Capture the cell that displays the provided text and extract its (X, Y) central coordinate. 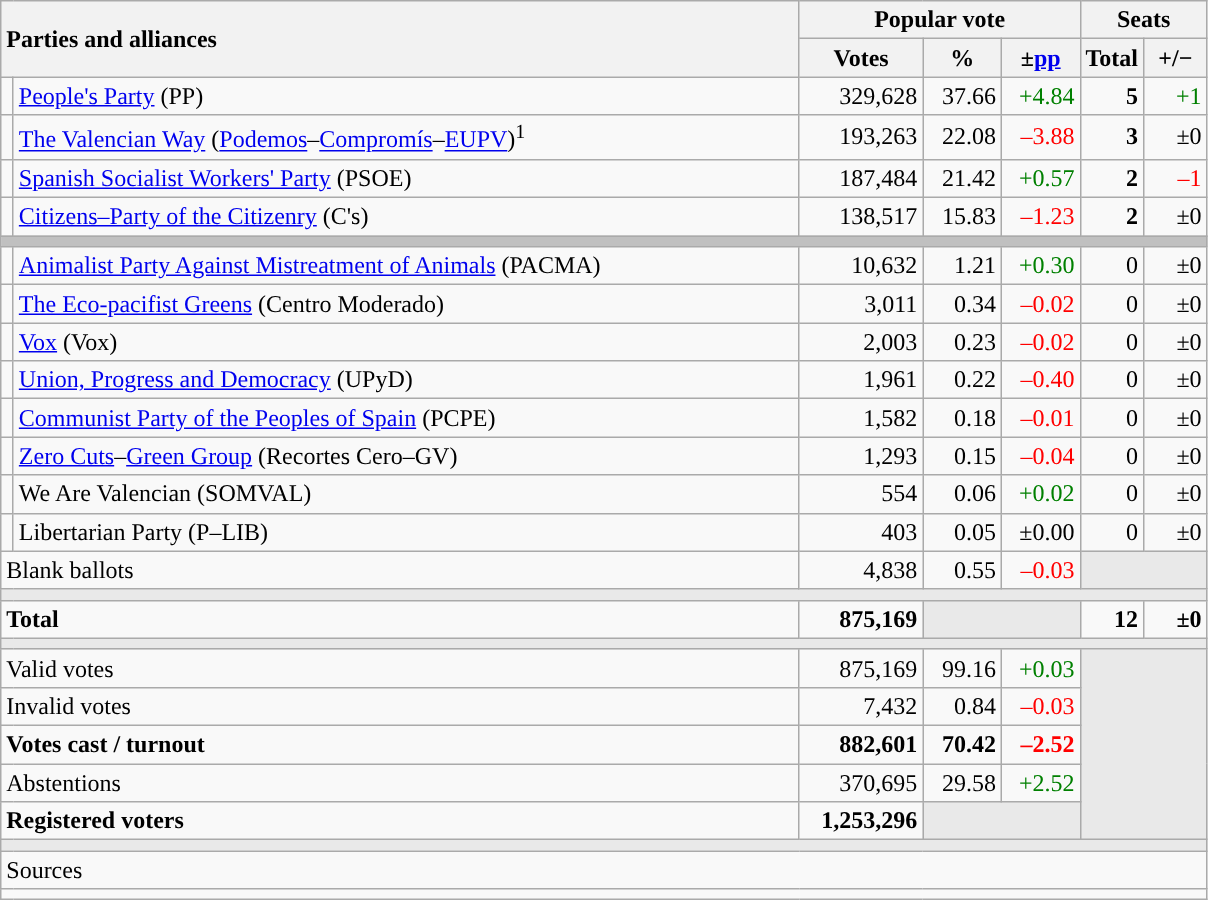
Popular vote (940, 20)
12 (1112, 619)
70.42 (962, 745)
+1 (1176, 96)
0.84 (962, 706)
+0.03 (1040, 668)
±0.00 (1040, 532)
0.22 (962, 380)
1.21 (962, 266)
0.15 (962, 456)
370,695 (861, 783)
0.18 (962, 418)
The Eco-pacifist Greens (Centro Moderado) (406, 304)
+0.30 (1040, 266)
Citizens–Party of the Citizenry (C's) (406, 217)
3 (1112, 138)
3,011 (861, 304)
7,432 (861, 706)
22.08 (962, 138)
Votes cast / turnout (400, 745)
+/− (1176, 58)
+0.57 (1040, 178)
% (962, 58)
0.06 (962, 494)
–1 (1176, 178)
10,632 (861, 266)
403 (861, 532)
–1.23 (1040, 217)
4,838 (861, 570)
The Valencian Way (Podemos–Compromís–EUPV)1 (406, 138)
Blank ballots (400, 570)
Union, Progress and Democracy (UPyD) (406, 380)
Animalist Party Against Mistreatment of Animals (PACMA) (406, 266)
0.05 (962, 532)
15.83 (962, 217)
–3.88 (1040, 138)
Parties and alliances (400, 39)
±pp (1040, 58)
21.42 (962, 178)
Vox (Vox) (406, 342)
2,003 (861, 342)
5 (1112, 96)
187,484 (861, 178)
Communist Party of the Peoples of Spain (PCPE) (406, 418)
Spanish Socialist Workers' Party (PSOE) (406, 178)
138,517 (861, 217)
–0.04 (1040, 456)
–0.01 (1040, 418)
Abstentions (400, 783)
Seats (1144, 20)
We Are Valencian (SOMVAL) (406, 494)
Registered voters (400, 821)
0.34 (962, 304)
1,293 (861, 456)
882,601 (861, 745)
37.66 (962, 96)
Invalid votes (400, 706)
329,628 (861, 96)
Valid votes (400, 668)
+0.02 (1040, 494)
+4.84 (1040, 96)
–0.40 (1040, 380)
Zero Cuts–Green Group (Recortes Cero–GV) (406, 456)
193,263 (861, 138)
29.58 (962, 783)
1,582 (861, 418)
1,253,296 (861, 821)
Libertarian Party (P–LIB) (406, 532)
Votes (861, 58)
+2.52 (1040, 783)
1,961 (861, 380)
People's Party (PP) (406, 96)
Sources (604, 870)
554 (861, 494)
0.23 (962, 342)
–2.52 (1040, 745)
0.55 (962, 570)
99.16 (962, 668)
